Output the [X, Y] coordinate of the center of the cell containing the given text.  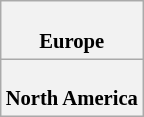
Europe [72, 29]
North America [72, 87]
